Return the [x, y] coordinate for the center point of the cell that contains the specified text.  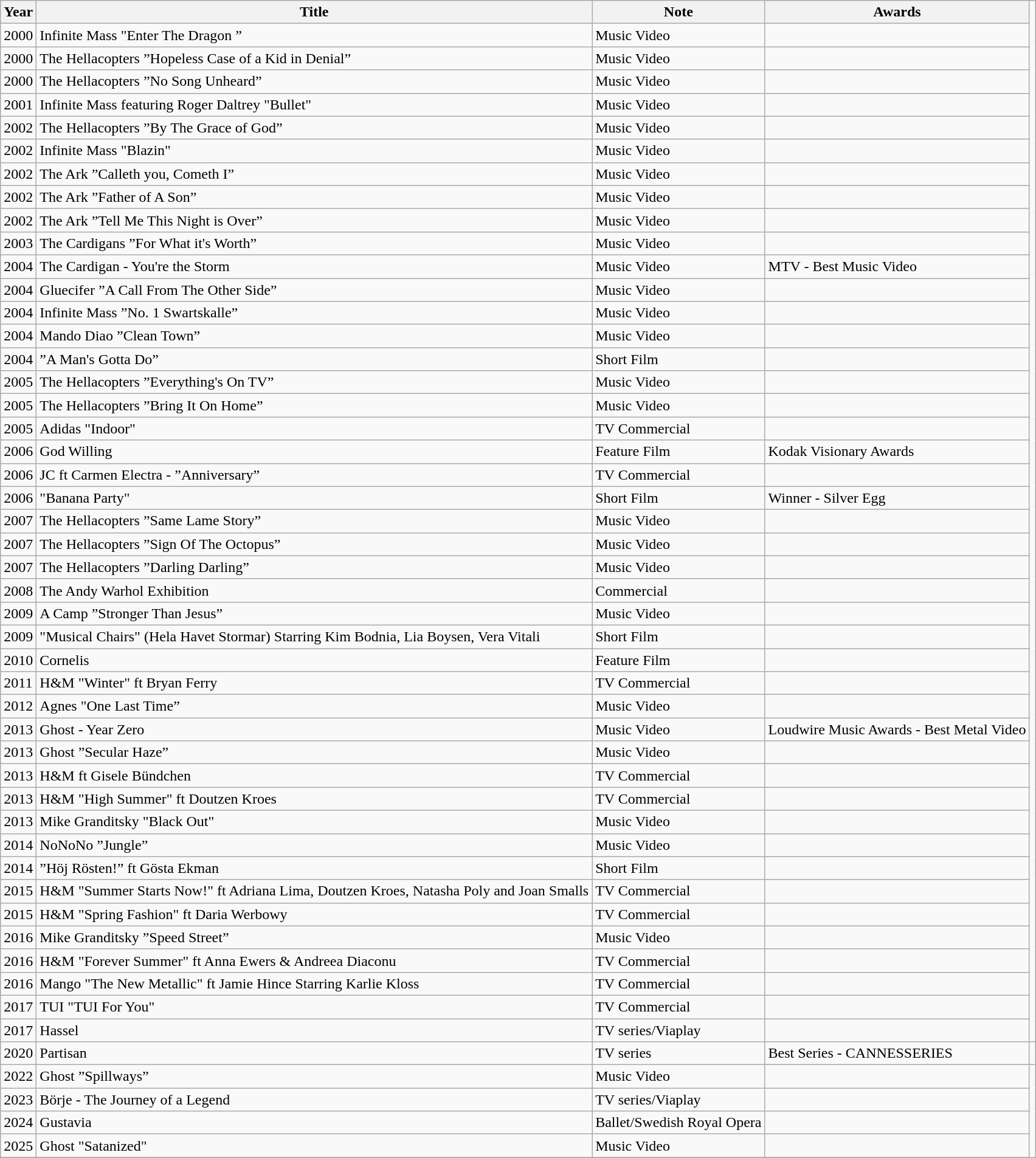
2008 [18, 590]
2023 [18, 1100]
2024 [18, 1123]
TUI "TUI For You" [314, 1007]
Infinite Mass "Blazin" [314, 151]
Kodak Visionary Awards [897, 452]
Loudwire Music Awards - Best Metal Video [897, 729]
The Hellacopters ”Darling Darling” [314, 567]
Note [679, 12]
2011 [18, 683]
The Hellacopters ”Everything's On TV” [314, 382]
”A Man's Gotta Do” [314, 359]
Mango "The New Metallic" ft Jamie Hince Starring Karlie Kloss [314, 984]
The Hellacopters ”Same Lame Story” [314, 521]
Hassel [314, 1030]
H&M "Forever Summer" ft Anna Ewers & Andreea Diaconu [314, 960]
Best Series - CANNESSERIES [897, 1053]
2025 [18, 1146]
"Banana Party" [314, 498]
Gustavia [314, 1123]
The Hellacopters ”By The Grace of God” [314, 128]
2012 [18, 706]
The Hellacopters ”Hopeless Case of a Kid in Denial” [314, 58]
Winner - Silver Egg [897, 498]
Börje - The Journey of a Legend [314, 1100]
H&M ft Gisele Bündchen [314, 776]
Agnes "One Last Time” [314, 706]
2020 [18, 1053]
Title [314, 12]
2003 [18, 243]
Adidas "Indoor" [314, 429]
”Höj Rösten!” ft Gösta Ekman [314, 868]
The Cardigans ”For What it's Worth” [314, 243]
Partisan [314, 1053]
Gluecifer ”A Call From The Other Side” [314, 290]
Ghost "Satanized" [314, 1146]
The Hellacopters ”Bring It On Home” [314, 405]
A Camp ”Stronger Than Jesus” [314, 613]
H&M "Winter" ft Bryan Ferry [314, 683]
"Musical Chairs" (Hela Havet Stormar) Starring Kim Bodnia, Lia Boysen, Vera Vitali [314, 636]
MTV - Best Music Video [897, 266]
The Ark ”Father of A Son” [314, 197]
The Ark ”Tell Me This Night is Over” [314, 220]
Infinite Mass ”No. 1 Swartskalle” [314, 313]
Mike Granditsky "Black Out" [314, 822]
Awards [897, 12]
Cornelis [314, 660]
H&M "Spring Fashion" ft Daria Werbowy [314, 914]
Ghost ”Spillways” [314, 1077]
TV series [679, 1053]
Ghost - Year Zero [314, 729]
The Hellacopters ”No Song Unheard” [314, 81]
H&M "High Summer" ft Doutzen Kroes [314, 799]
Mando Diao ”Clean Town” [314, 336]
H&M "Summer Starts Now!" ft Adriana Lima, Doutzen Kroes, Natasha Poly and Joan Smalls [314, 891]
NoNoNo ”Jungle” [314, 845]
Ballet/Swedish Royal Opera [679, 1123]
God Willing [314, 452]
Ghost ”Secular Haze” [314, 753]
The Cardigan - You're the Storm [314, 266]
Commercial [679, 590]
Mike Granditsky ”Speed Street” [314, 937]
The Andy Warhol Exhibition [314, 590]
JC ft Carmen Electra - ”Anniversary” [314, 475]
2001 [18, 105]
2010 [18, 660]
Infinite Mass "Enter The Dragon ” [314, 35]
The Hellacopters ”Sign Of The Octopus” [314, 544]
The Ark ”Calleth you, Cometh I” [314, 174]
Year [18, 12]
2022 [18, 1077]
Infinite Mass featuring Roger Daltrey "Bullet" [314, 105]
